From the cell containing the given text, extract its center point as (x, y) coordinate. 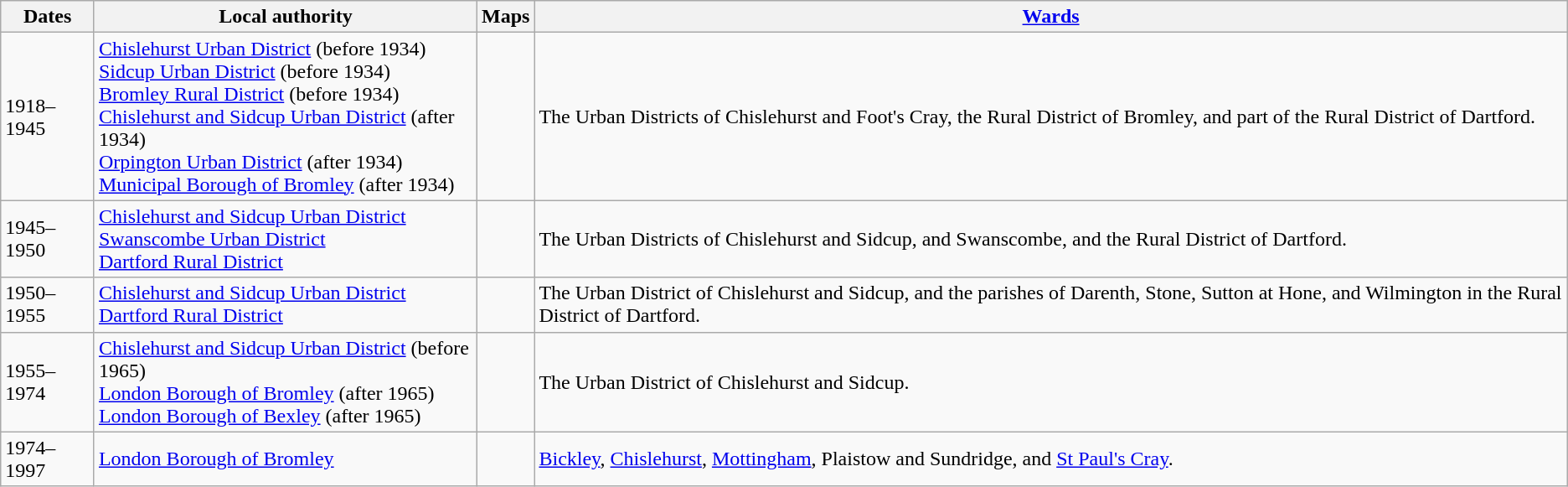
Bickley, Chislehurst, Mottingham, Plaistow and Sundridge, and St Paul's Cray. (1050, 459)
Maps (506, 17)
The Urban Districts of Chislehurst and Foot's Cray, the Rural District of Bromley, and part of the Rural District of Dartford. (1050, 117)
Chislehurst and Sidcup Urban DistrictSwanscombe Urban DistrictDartford Rural District (285, 239)
Wards (1050, 17)
Local authority (285, 17)
Dates (48, 17)
Chislehurst and Sidcup Urban District (before 1965)London Borough of Bromley (after 1965)London Borough of Bexley (after 1965) (285, 382)
London Borough of Bromley (285, 459)
1918–1945 (48, 117)
1950–1955 (48, 305)
1974–1997 (48, 459)
Chislehurst and Sidcup Urban DistrictDartford Rural District (285, 305)
1945–1950 (48, 239)
The Urban District of Chislehurst and Sidcup. (1050, 382)
The Urban Districts of Chislehurst and Sidcup, and Swanscombe, and the Rural District of Dartford. (1050, 239)
1955–1974 (48, 382)
The Urban District of Chislehurst and Sidcup, and the parishes of Darenth, Stone, Sutton at Hone, and Wilmington in the Rural District of Dartford. (1050, 305)
